Determine the [x, y] coordinate at the center of the cell enclosing the given text.  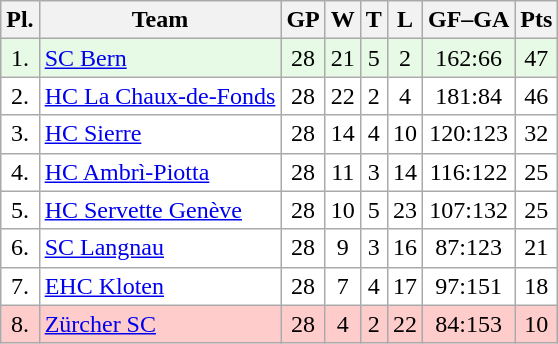
116:122 [468, 172]
47 [536, 58]
5. [20, 210]
97:151 [468, 286]
11 [342, 172]
18 [536, 286]
Pl. [20, 20]
W [342, 20]
HC La Chaux-de-Fonds [160, 96]
HC Servette Genève [160, 210]
L [404, 20]
107:132 [468, 210]
16 [404, 248]
32 [536, 134]
162:66 [468, 58]
T [374, 20]
SC Bern [160, 58]
SC Langnau [160, 248]
87:123 [468, 248]
46 [536, 96]
Team [160, 20]
23 [404, 210]
2. [20, 96]
7. [20, 286]
7 [342, 286]
8. [20, 324]
HC Sierre [160, 134]
HC Ambrì-Piotta [160, 172]
17 [404, 286]
181:84 [468, 96]
GF–GA [468, 20]
6. [20, 248]
3. [20, 134]
4. [20, 172]
Zürcher SC [160, 324]
1. [20, 58]
120:123 [468, 134]
EHC Kloten [160, 286]
9 [342, 248]
84:153 [468, 324]
Pts [536, 20]
GP [303, 20]
